Search for the cell housing the specified text and yield its (X, Y) center coordinate. 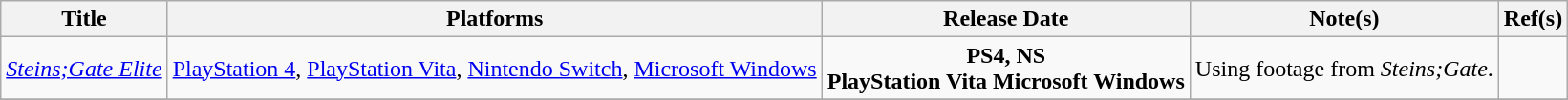
Release Date (1005, 19)
Platforms (495, 19)
Ref(s) (1533, 19)
PS4, NSPlayStation Vita Microsoft Windows (1005, 69)
Title (84, 19)
Steins;Gate Elite (84, 69)
Using footage from Steins;Gate. (1343, 69)
PlayStation 4, PlayStation Vita, Nintendo Switch, Microsoft Windows (495, 69)
Note(s) (1343, 19)
